Identify which cell holds the provided text, then report its (x, y) central coordinate. 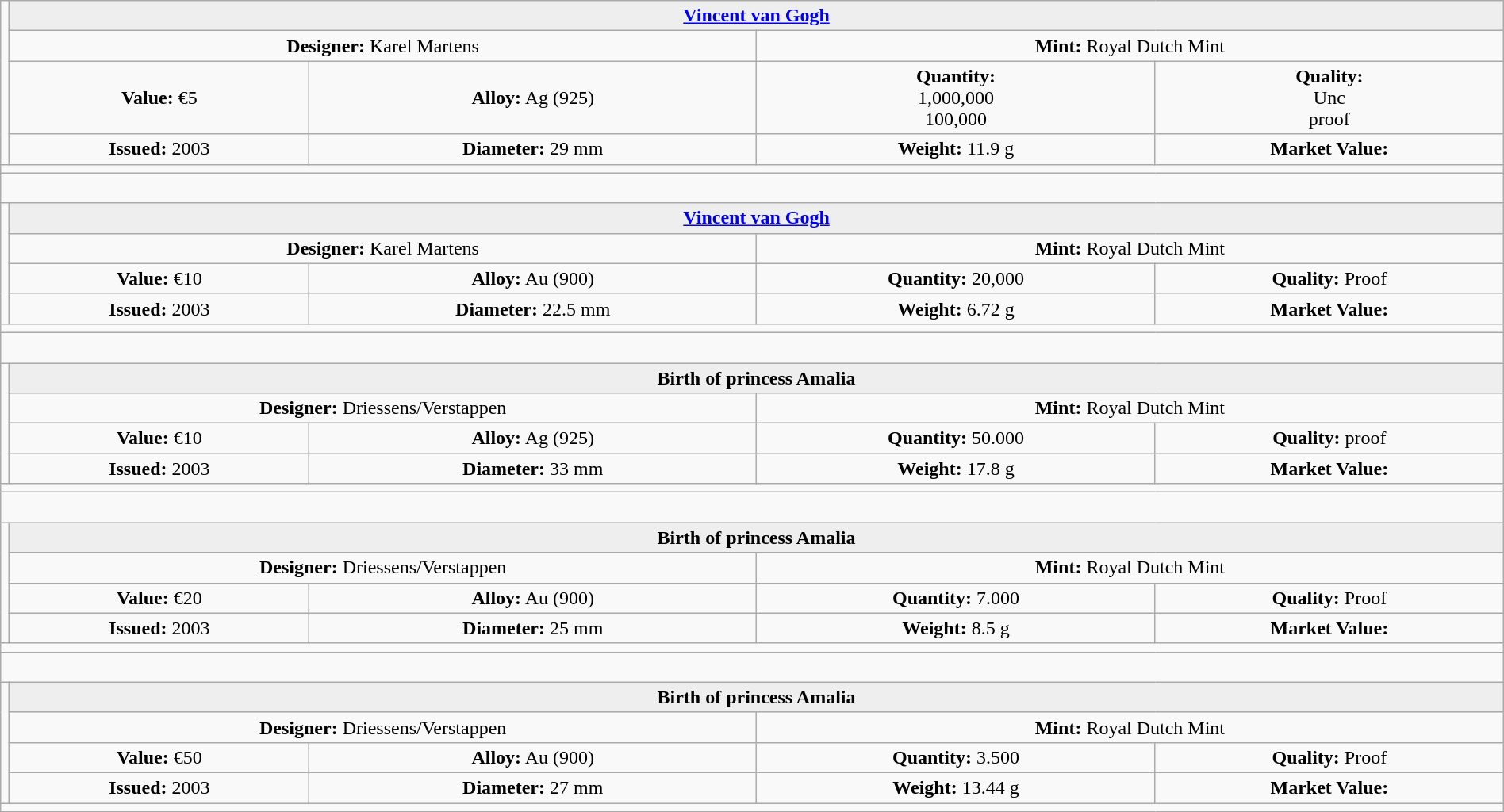
Quality:Unc proof (1329, 98)
Quantity: 50.000 (957, 439)
Quality: proof (1329, 439)
Diameter: 29 mm (533, 149)
Weight: 8.5 g (957, 628)
Weight: 13.44 g (957, 787)
Quantity: 20,000 (957, 278)
Value: €50 (159, 757)
Quantity:1,000,000 100,000 (957, 98)
Diameter: 27 mm (533, 787)
Quantity: 3.500 (957, 757)
Weight: 6.72 g (957, 308)
Weight: 17.8 g (957, 469)
Value: €5 (159, 98)
Diameter: 22.5 mm (533, 308)
Weight: 11.9 g (957, 149)
Value: €20 (159, 598)
Quantity: 7.000 (957, 598)
Diameter: 25 mm (533, 628)
Diameter: 33 mm (533, 469)
